Locate the cell with the specified text and output its (x, y) center coordinate. 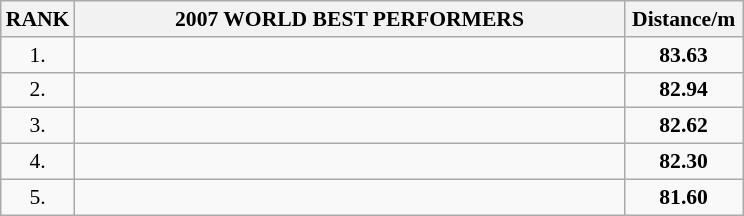
81.60 (684, 197)
RANK (38, 19)
2007 WORLD BEST PERFORMERS (349, 19)
1. (38, 55)
82.62 (684, 126)
3. (38, 126)
5. (38, 197)
2. (38, 90)
4. (38, 162)
83.63 (684, 55)
82.94 (684, 90)
Distance/m (684, 19)
82.30 (684, 162)
